Search for the cell housing the specified text and yield its (x, y) center coordinate. 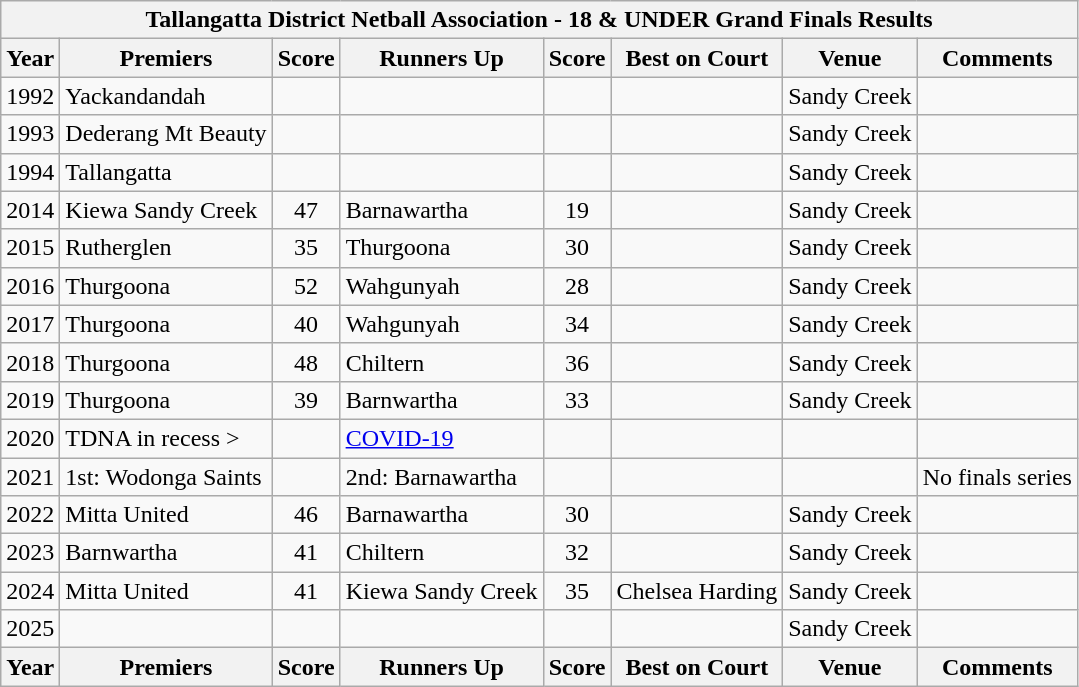
Dederang Mt Beauty (166, 134)
34 (577, 324)
Tallangatta District Netball Association - 18 & UNDER Grand Finals Results (540, 20)
39 (306, 400)
36 (577, 362)
Yackandandah (166, 96)
2024 (30, 591)
19 (577, 210)
Rutherglen (166, 248)
Chelsea Harding (697, 591)
33 (577, 400)
COVID-19 (442, 438)
2014 (30, 210)
28 (577, 286)
52 (306, 286)
1994 (30, 172)
No finals series (997, 477)
2015 (30, 248)
Tallangatta (166, 172)
1992 (30, 96)
48 (306, 362)
2020 (30, 438)
TDNA in recess > (166, 438)
2016 (30, 286)
2021 (30, 477)
2025 (30, 629)
2023 (30, 553)
1st: Wodonga Saints (166, 477)
1993 (30, 134)
2017 (30, 324)
2nd: Barnawartha (442, 477)
2022 (30, 515)
47 (306, 210)
40 (306, 324)
46 (306, 515)
32 (577, 553)
2018 (30, 362)
2019 (30, 400)
